For the text-containing cell, return its midpoint in [X, Y] coordinate format. 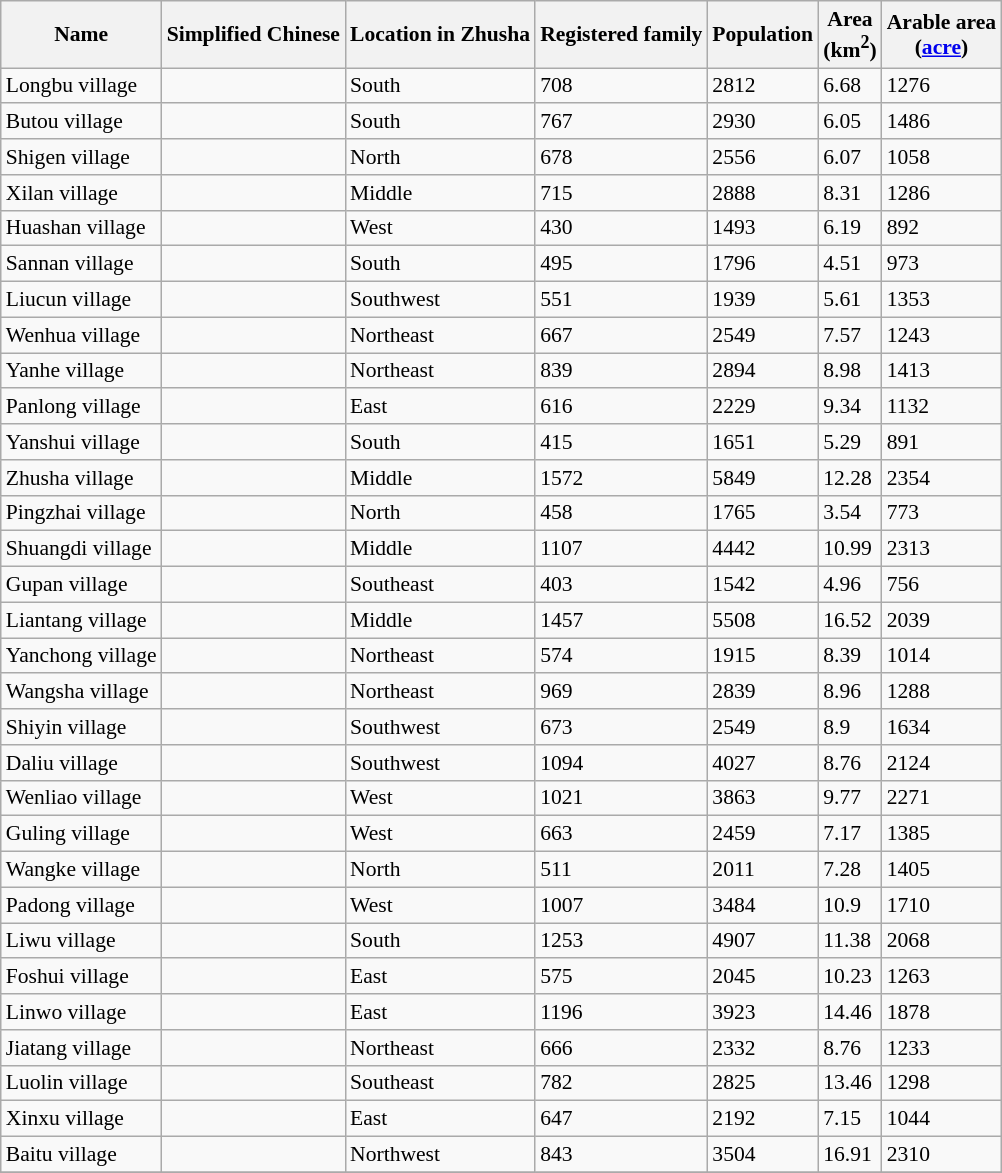
Linwo village [82, 1012]
Baitu village [82, 1155]
575 [621, 977]
5.61 [850, 300]
1094 [621, 763]
511 [621, 870]
839 [621, 371]
2888 [762, 193]
4.51 [850, 264]
Longbu village [82, 86]
Yanshui village [82, 442]
2310 [942, 1155]
8.96 [850, 692]
Wangke village [82, 870]
Guling village [82, 834]
6.07 [850, 157]
756 [942, 585]
9.77 [850, 798]
2124 [942, 763]
1765 [762, 513]
767 [621, 122]
Jiatang village [82, 1048]
969 [621, 692]
14.46 [850, 1012]
667 [621, 335]
2045 [762, 977]
Registered family [621, 34]
Xinxu village [82, 1119]
Gupan village [82, 585]
1243 [942, 335]
Location in Zhusha [440, 34]
Liantang village [82, 620]
1651 [762, 442]
673 [621, 727]
458 [621, 513]
1007 [621, 905]
1878 [942, 1012]
1014 [942, 656]
1710 [942, 905]
Wenhua village [82, 335]
2332 [762, 1048]
1542 [762, 585]
Butou village [82, 122]
2930 [762, 122]
3484 [762, 905]
Luolin village [82, 1083]
678 [621, 157]
2271 [942, 798]
1457 [621, 620]
2459 [762, 834]
616 [621, 407]
1486 [942, 122]
Xilan village [82, 193]
2812 [762, 86]
Wangsha village [82, 692]
1233 [942, 1048]
16.52 [850, 620]
415 [621, 442]
715 [621, 193]
6.68 [850, 86]
Sannan village [82, 264]
1915 [762, 656]
1939 [762, 300]
2894 [762, 371]
430 [621, 228]
8.98 [850, 371]
Shiyin village [82, 727]
Yanchong village [82, 656]
1353 [942, 300]
843 [621, 1155]
13.46 [850, 1083]
1405 [942, 870]
2839 [762, 692]
773 [942, 513]
1413 [942, 371]
1132 [942, 407]
Huashan village [82, 228]
3504 [762, 1155]
16.91 [850, 1155]
2011 [762, 870]
7.15 [850, 1119]
8.9 [850, 727]
5508 [762, 620]
1058 [942, 157]
1572 [621, 478]
1286 [942, 193]
666 [621, 1048]
1107 [621, 549]
495 [621, 264]
Arable area(acre) [942, 34]
2354 [942, 478]
403 [621, 585]
3863 [762, 798]
891 [942, 442]
708 [621, 86]
1196 [621, 1012]
2229 [762, 407]
6.05 [850, 122]
1288 [942, 692]
Liucun village [82, 300]
1263 [942, 977]
2068 [942, 941]
3923 [762, 1012]
892 [942, 228]
10.23 [850, 977]
10.99 [850, 549]
Padong village [82, 905]
551 [621, 300]
10.9 [850, 905]
4027 [762, 763]
Liwu village [82, 941]
4907 [762, 941]
4442 [762, 549]
1276 [942, 86]
Zhusha village [82, 478]
Population [762, 34]
Northwest [440, 1155]
1021 [621, 798]
Shuangdi village [82, 549]
Pingzhai village [82, 513]
4.96 [850, 585]
Area(km2) [850, 34]
2039 [942, 620]
2313 [942, 549]
8.31 [850, 193]
1044 [942, 1119]
1385 [942, 834]
Name [82, 34]
Foshui village [82, 977]
1253 [621, 941]
Yanhe village [82, 371]
2192 [762, 1119]
574 [621, 656]
5.29 [850, 442]
1298 [942, 1083]
6.19 [850, 228]
663 [621, 834]
11.38 [850, 941]
647 [621, 1119]
7.57 [850, 335]
12.28 [850, 478]
782 [621, 1083]
7.17 [850, 834]
Shigen village [82, 157]
Panlong village [82, 407]
9.34 [850, 407]
3.54 [850, 513]
Simplified Chinese [254, 34]
7.28 [850, 870]
8.39 [850, 656]
2556 [762, 157]
1634 [942, 727]
1493 [762, 228]
Daliu village [82, 763]
973 [942, 264]
2825 [762, 1083]
Wenliao village [82, 798]
1796 [762, 264]
5849 [762, 478]
